Pinpoint the cell where the given text exists, returning its [x, y] midpoint coordinate. 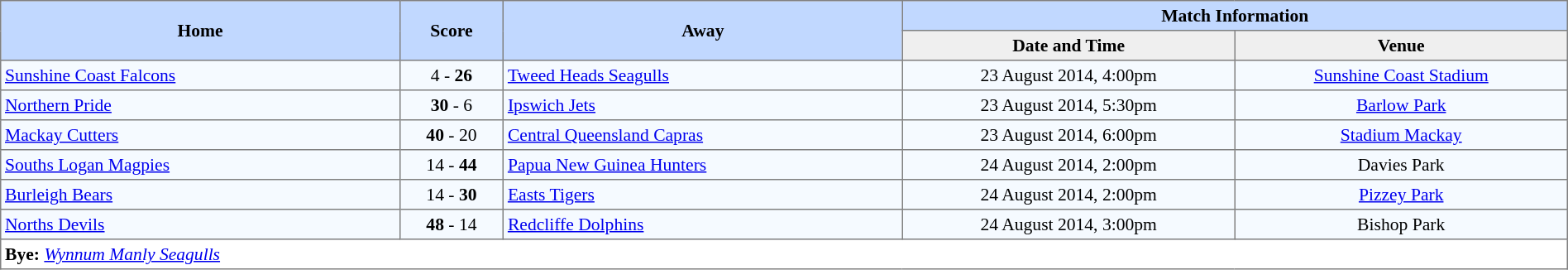
Central Queensland Capras [703, 135]
23 August 2014, 4:00pm [1068, 75]
Ipswich Jets [703, 105]
Bye: Wynnum Manly Seagulls [784, 254]
Barlow Park [1401, 105]
Souths Logan Magpies [200, 165]
14 - 44 [452, 165]
Home [200, 31]
Stadium Mackay [1401, 135]
Date and Time [1068, 46]
Redcliffe Dolphins [703, 224]
Davies Park [1401, 165]
Northern Pride [200, 105]
Easts Tigers [703, 195]
Norths Devils [200, 224]
Venue [1401, 46]
Pizzey Park [1401, 195]
Sunshine Coast Stadium [1401, 75]
Bishop Park [1401, 224]
Score [452, 31]
Sunshine Coast Falcons [200, 75]
4 - 26 [452, 75]
Burleigh Bears [200, 195]
Away [703, 31]
23 August 2014, 5:30pm [1068, 105]
Mackay Cutters [200, 135]
Papua New Guinea Hunters [703, 165]
48 - 14 [452, 224]
14 - 30 [452, 195]
23 August 2014, 6:00pm [1068, 135]
Match Information [1235, 16]
Tweed Heads Seagulls [703, 75]
24 August 2014, 3:00pm [1068, 224]
40 - 20 [452, 135]
30 - 6 [452, 105]
